Provide the [X, Y] coordinate of the cell's center where the given text is located.  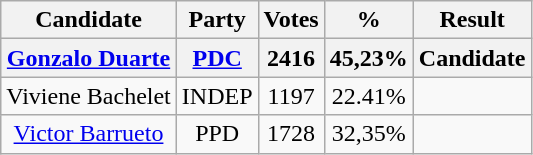
1728 [291, 134]
INDEP [217, 96]
PDC [217, 58]
2416 [291, 58]
PPD [217, 134]
22.41% [368, 96]
1197 [291, 96]
Victor Barrueto [89, 134]
Gonzalo Duarte [89, 58]
Result [472, 20]
% [368, 20]
45,23% [368, 58]
Viviene Bachelet [89, 96]
Votes [291, 20]
Party [217, 20]
32,35% [368, 134]
